Return the (x, y) coordinate for the center point of the cell that contains the specified text.  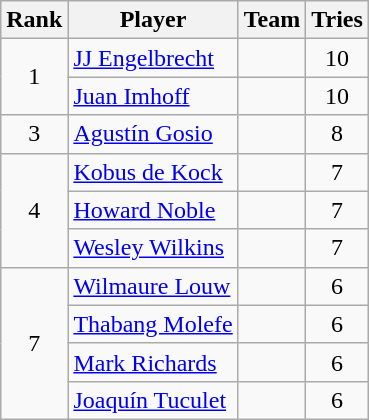
Team (272, 20)
8 (338, 134)
Kobus de Kock (153, 172)
Wilmaure Louw (153, 286)
Agustín Gosio (153, 134)
Howard Noble (153, 210)
Juan Imhoff (153, 96)
1 (34, 77)
Thabang Molefe (153, 324)
Wesley Wilkins (153, 248)
3 (34, 134)
Player (153, 20)
Tries (338, 20)
Joaquín Tuculet (153, 400)
Rank (34, 20)
Mark Richards (153, 362)
JJ Engelbrecht (153, 58)
4 (34, 210)
